Detect which cell encompasses the target text, then output its (X, Y) center coordinate. 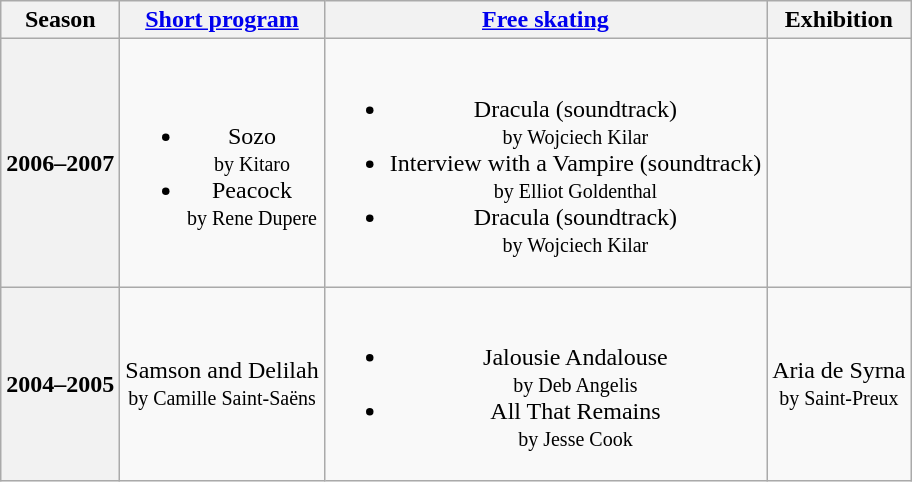
Jalousie Andalouse by Deb Angelis All That Remains by Jesse Cook (545, 384)
Dracula (soundtrack) by Wojciech Kilar Interview with a Vampire (soundtrack) by Elliot Goldenthal Dracula (soundtrack) by Wojciech Kilar (545, 163)
Aria de Syrna by Saint-Preux (839, 384)
Exhibition (839, 20)
Sozo by Kitaro Peacock by Rene Dupere (222, 163)
2004–2005 (60, 384)
Free skating (545, 20)
Season (60, 20)
Short program (222, 20)
Samson and Delilah by Camille Saint-Saëns (222, 384)
2006–2007 (60, 163)
